Pinpoint the cell where the given text exists, returning its (X, Y) midpoint coordinate. 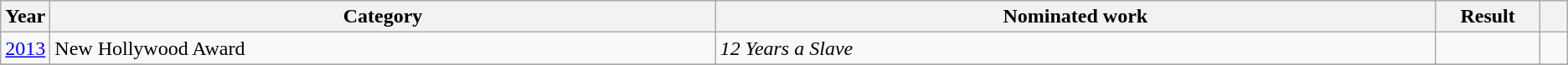
Nominated work (1075, 17)
Category (383, 17)
New Hollywood Award (383, 48)
2013 (25, 48)
Result (1488, 17)
Year (25, 17)
12 Years a Slave (1075, 48)
